Pinpoint the cell where the given text exists, returning its (x, y) midpoint coordinate. 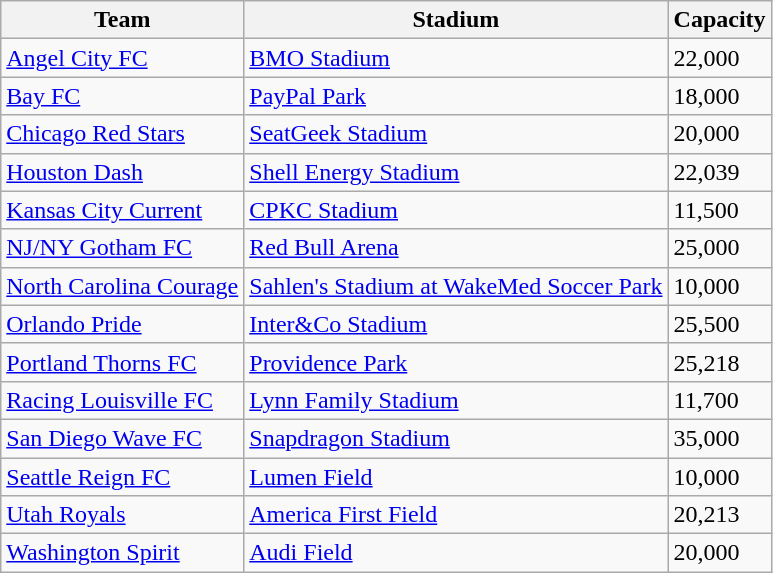
Bay FC (122, 96)
San Diego Wave FC (122, 438)
Sahlen's Stadium at WakeMed Soccer Park (456, 286)
America First Field (456, 515)
22,000 (720, 58)
35,000 (720, 438)
NJ/NY Gotham FC (122, 248)
Washington Spirit (122, 553)
25,218 (720, 362)
Angel City FC (122, 58)
Providence Park (456, 362)
BMO Stadium (456, 58)
Audi Field (456, 553)
Portland Thorns FC (122, 362)
SeatGeek Stadium (456, 134)
22,039 (720, 172)
CPKC Stadium (456, 210)
PayPal Park (456, 96)
Snapdragon Stadium (456, 438)
Inter&Co Stadium (456, 324)
Orlando Pride (122, 324)
25,000 (720, 248)
Stadium (456, 20)
20,213 (720, 515)
Houston Dash (122, 172)
Racing Louisville FC (122, 400)
Seattle Reign FC (122, 477)
Red Bull Arena (456, 248)
Utah Royals (122, 515)
25,500 (720, 324)
11,700 (720, 400)
Shell Energy Stadium (456, 172)
Lynn Family Stadium (456, 400)
Lumen Field (456, 477)
North Carolina Courage (122, 286)
11,500 (720, 210)
18,000 (720, 96)
Capacity (720, 20)
Chicago Red Stars (122, 134)
Kansas City Current (122, 210)
Team (122, 20)
